Capture the cell that displays the provided text and extract its [x, y] central coordinate. 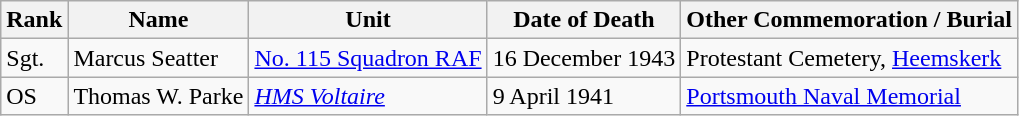
OS [34, 96]
Marcus Seatter [158, 58]
Thomas W. Parke [158, 96]
Other Commemoration / Burial [850, 20]
Protestant Cemetery, Heemskerk [850, 58]
Portsmouth Naval Memorial [850, 96]
No. 115 Squadron RAF [368, 58]
Rank [34, 20]
Unit [368, 20]
9 April 1941 [584, 96]
Sgt. [34, 58]
16 December 1943 [584, 58]
HMS Voltaire [368, 96]
Name [158, 20]
Date of Death [584, 20]
